Determine the (x, y) coordinate at the center of the cell enclosing the given text.  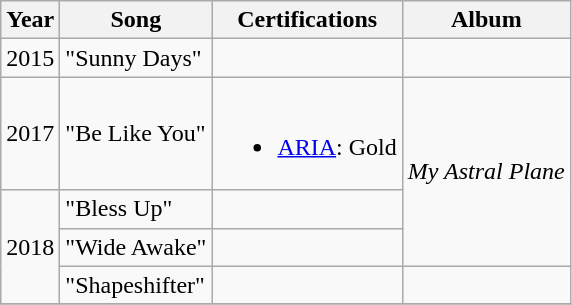
ARIA: Gold (307, 134)
"Be Like You" (136, 134)
My Astral Plane (486, 172)
Song (136, 20)
Year (30, 20)
2015 (30, 58)
Certifications (307, 20)
"Wide Awake" (136, 247)
"Sunny Days" (136, 58)
Album (486, 20)
"Bless Up" (136, 209)
2017 (30, 134)
"Shapeshifter" (136, 285)
2018 (30, 247)
